Determine the (X, Y) coordinate at the center of the cell enclosing the given text.  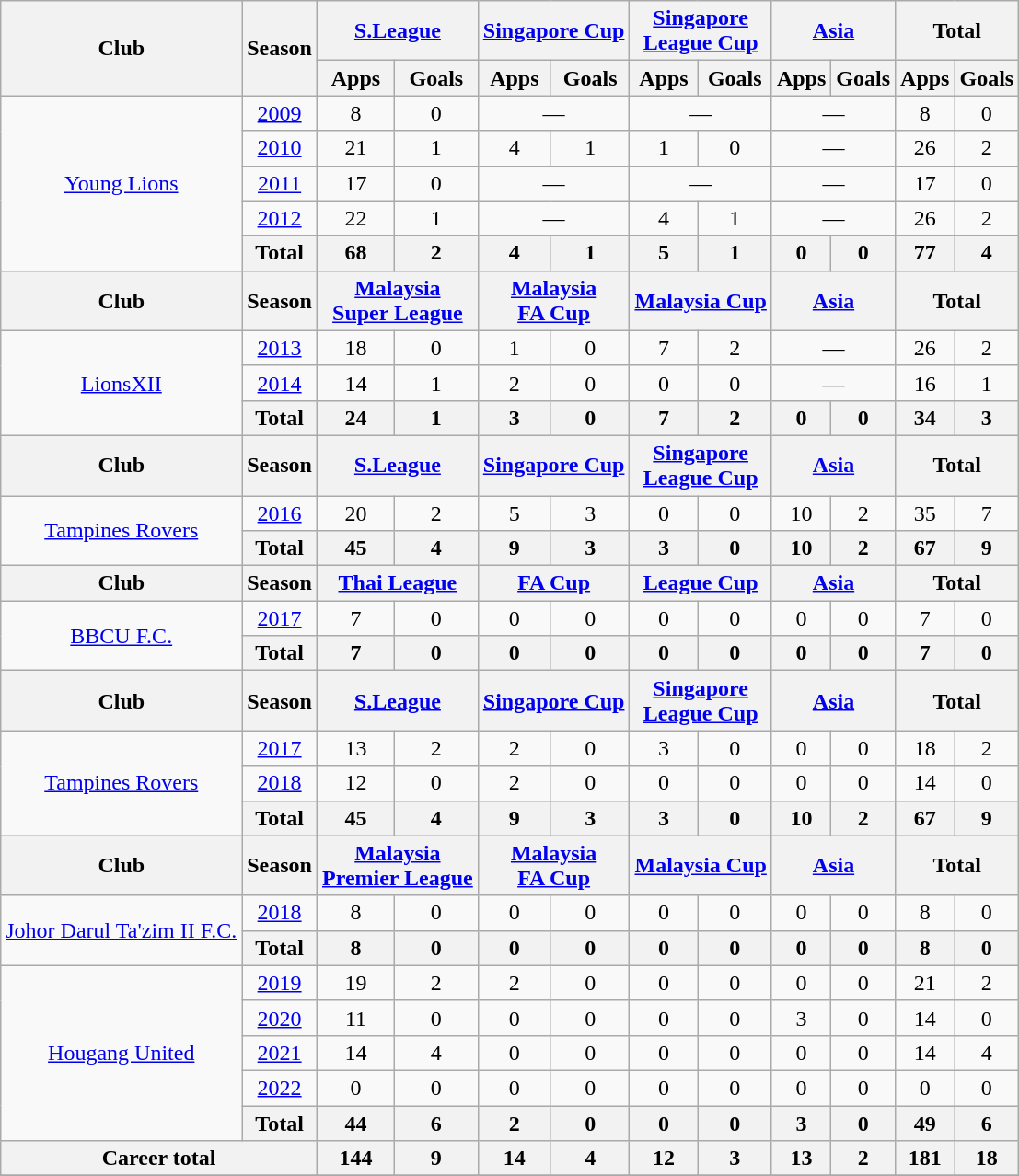
2014 (280, 383)
2020 (280, 1018)
Career total (159, 1159)
22 (355, 218)
2010 (280, 148)
MalaysiaSuper League (398, 300)
Hougang United (122, 1053)
2011 (280, 183)
League Cup (701, 583)
24 (355, 418)
2021 (280, 1053)
2019 (280, 983)
2016 (280, 513)
BBCU F.C. (122, 636)
181 (925, 1159)
2012 (280, 218)
35 (925, 513)
2013 (280, 348)
68 (355, 253)
FA Cup (554, 583)
20 (355, 513)
MalaysiaPremier League (398, 865)
19 (355, 983)
49 (925, 1124)
34 (925, 418)
Young Lions (122, 183)
2022 (280, 1088)
44 (355, 1124)
Thai League (398, 583)
LionsXII (122, 383)
Johor Darul Ta'zim II F.C. (122, 930)
16 (925, 383)
2009 (280, 113)
144 (355, 1159)
77 (925, 253)
11 (355, 1018)
